Detect which cell encompasses the target text, then output its (x, y) center coordinate. 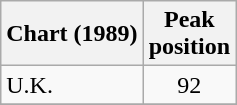
92 (189, 85)
U.K. (72, 85)
Chart (1989) (72, 34)
Peakposition (189, 34)
